Extract the [X, Y] coordinate from the center of the cell holding the provided text.  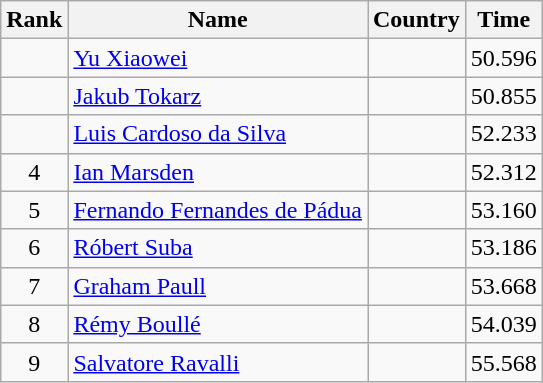
Róbert Suba [218, 248]
53.186 [504, 248]
Fernando Fernandes de Pádua [218, 210]
Graham Paull [218, 286]
50.855 [504, 96]
Rémy Boullé [218, 324]
53.160 [504, 210]
Luis Cardoso da Silva [218, 134]
Salvatore Ravalli [218, 362]
Rank [34, 20]
Time [504, 20]
5 [34, 210]
Yu Xiaowei [218, 58]
Country [417, 20]
54.039 [504, 324]
Name [218, 20]
53.668 [504, 286]
6 [34, 248]
50.596 [504, 58]
8 [34, 324]
52.312 [504, 172]
4 [34, 172]
52.233 [504, 134]
9 [34, 362]
7 [34, 286]
Jakub Tokarz [218, 96]
Ian Marsden [218, 172]
55.568 [504, 362]
